Return the (x, y) coordinate for the center point of the cell that contains the specified text.  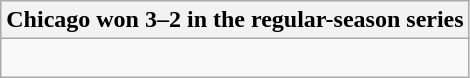
Chicago won 3–2 in the regular-season series (235, 20)
